Identify which cell holds the provided text, then report its [X, Y] central coordinate. 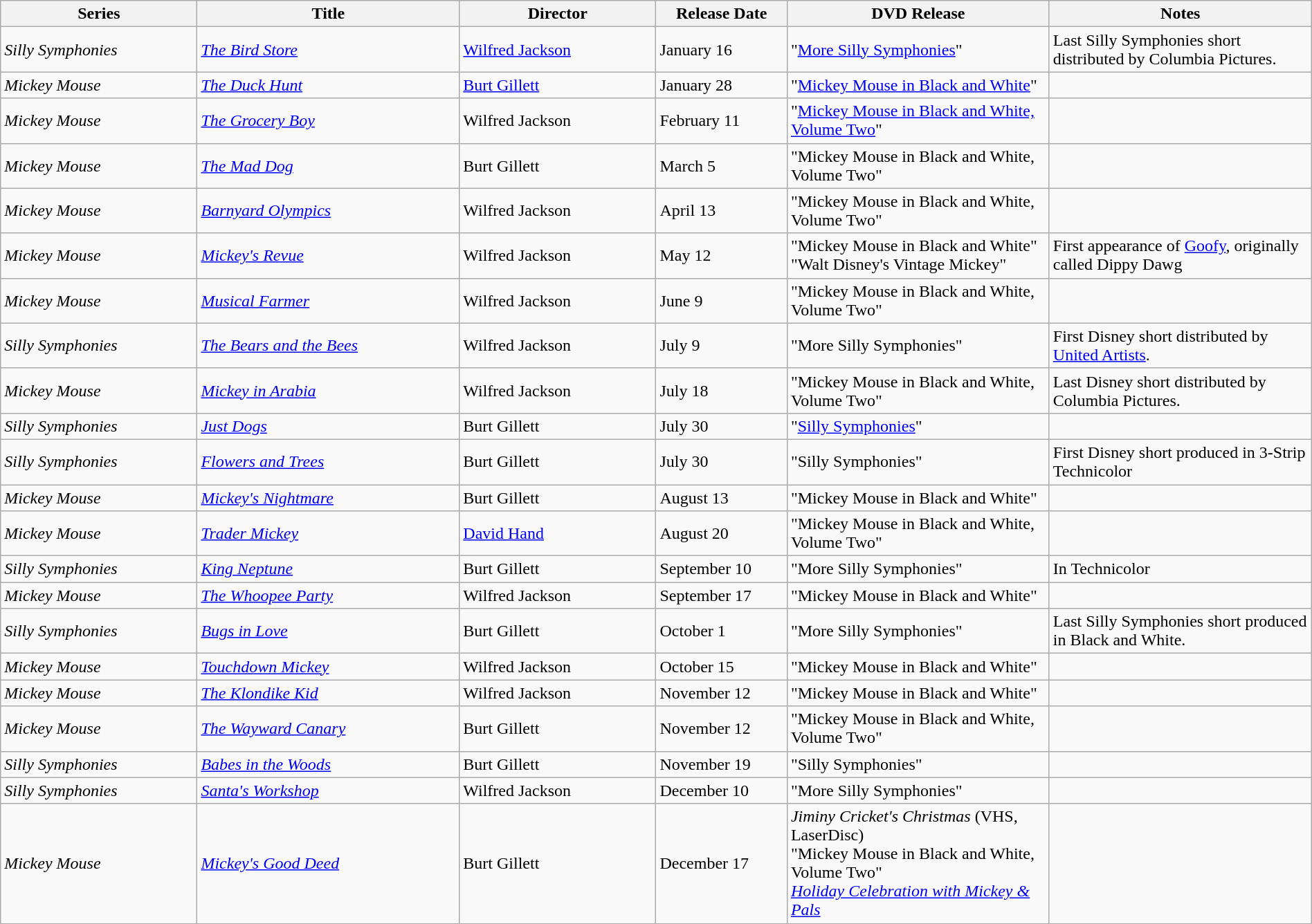
Notes [1181, 14]
August 20 [721, 534]
King Neptune [328, 569]
Title [328, 14]
Trader Mickey [328, 534]
August 13 [721, 497]
Last Disney short distributed by Columbia Pictures. [1181, 390]
September 10 [721, 569]
October 1 [721, 631]
December 17 [721, 863]
Babes in the Woods [328, 764]
The Wayward Canary [328, 729]
Last Silly Symphonies short produced in Black and White. [1181, 631]
Release Date [721, 14]
Touchdown Mickey [328, 667]
Jiminy Cricket's Christmas (VHS, LaserDisc) "Mickey Mouse in Black and White, Volume Two" Holiday Celebration with Mickey & Pals [918, 863]
March 5 [721, 166]
David Hand [558, 534]
The Bears and the Bees [328, 346]
In Technicolor [1181, 569]
First Disney short distributed by United Artists. [1181, 346]
Just Dogs [328, 426]
Series [99, 14]
The Duck Hunt [328, 85]
Barnyard Olympics [328, 210]
September 17 [721, 595]
May 12 [721, 256]
April 13 [721, 210]
November 19 [721, 764]
The Grocery Boy [328, 120]
Santa's Workshop [328, 791]
January 16 [721, 50]
The Whoopee Party [328, 595]
February 11 [721, 120]
"Mickey Mouse in Black and White" "Walt Disney's Vintage Mickey" [918, 256]
December 10 [721, 791]
Last Silly Symphonies short distributed by Columbia Pictures. [1181, 50]
October 15 [721, 667]
Mickey in Arabia [328, 390]
Mickey's Revue [328, 256]
First Disney short produced in 3-Strip Technicolor [1181, 462]
June 9 [721, 300]
The Bird Store [328, 50]
The Klondike Kid [328, 693]
The Mad Dog [328, 166]
July 18 [721, 390]
DVD Release [918, 14]
Musical Farmer [328, 300]
Mickey's Nightmare [328, 497]
Director [558, 14]
First appearance of Goofy, originally called Dippy Dawg [1181, 256]
Mickey's Good Deed [328, 863]
Bugs in Love [328, 631]
July 9 [721, 346]
January 28 [721, 85]
Flowers and Trees [328, 462]
